Search for the cell housing the specified text and yield its [X, Y] center coordinate. 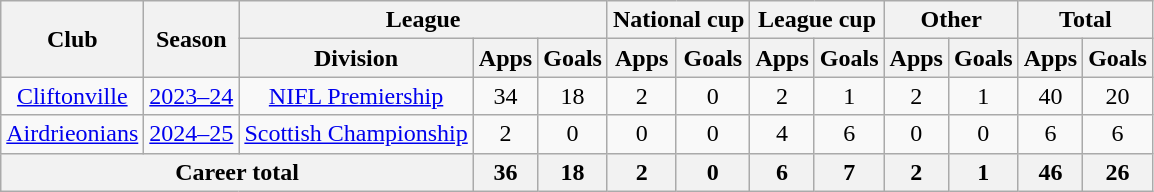
League cup [817, 20]
20 [1118, 96]
Airdrieonians [72, 134]
Club [72, 39]
26 [1118, 172]
Career total [238, 172]
NIFL Premiership [356, 96]
League [424, 20]
2024–25 [192, 134]
40 [1050, 96]
34 [505, 96]
Other [951, 20]
Total [1085, 20]
Cliftonville [72, 96]
Division [356, 58]
4 [782, 134]
Season [192, 39]
36 [505, 172]
7 [849, 172]
46 [1050, 172]
Scottish Championship [356, 134]
2023–24 [192, 96]
National cup [678, 20]
